Pinpoint the cell where the given text exists, returning its (x, y) midpoint coordinate. 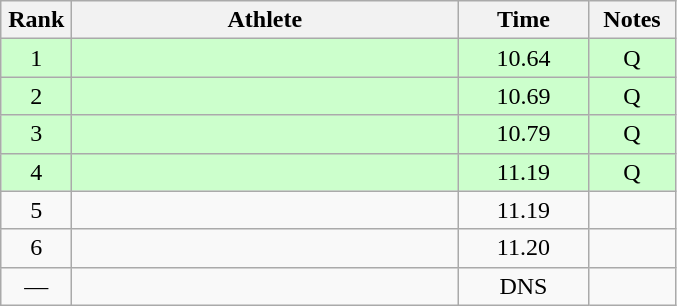
Athlete (265, 20)
Rank (36, 20)
DNS (524, 286)
2 (36, 96)
10.79 (524, 134)
11.20 (524, 248)
5 (36, 210)
Time (524, 20)
4 (36, 172)
6 (36, 248)
10.64 (524, 58)
3 (36, 134)
Notes (632, 20)
1 (36, 58)
10.69 (524, 96)
— (36, 286)
